Find where the given text appears and provide that cell's center as (X, Y) coordinate. 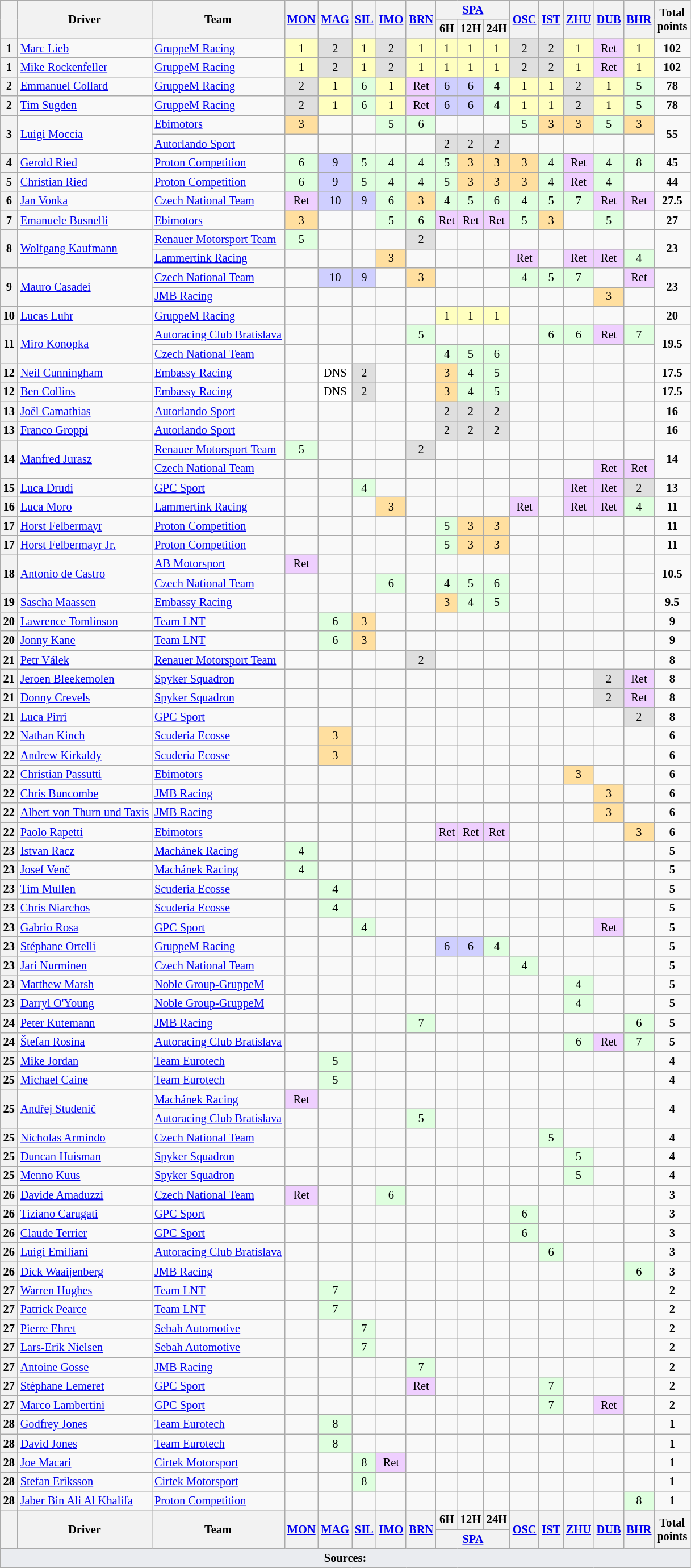
Jaber Bin Ali Al Khalifa (85, 1501)
Menno Kuus (85, 1176)
Luca Pirri (85, 717)
Tim Mullen (85, 889)
Wolfgang Kaufmann (85, 249)
Emmanuel Collard (85, 86)
Lawrence Tomlinson (85, 621)
Tiziano Carugati (85, 1214)
Josef Venč (85, 870)
Sources: (345, 1558)
Antonio de Castro (85, 574)
Nicholas Armindo (85, 1138)
Stéphane Lemeret (85, 1386)
Joël Camathias (85, 411)
Antoine Gosse (85, 1367)
9.5 (672, 603)
Dick Waaijenberg (85, 1272)
45 (672, 163)
Christian Passutti (85, 775)
Gerold Ried (85, 163)
Chris Buncombe (85, 793)
Tim Sugden (85, 106)
David Jones (85, 1444)
Sascha Maassen (85, 603)
Nathan Kinch (85, 736)
Stéphane Ortelli (85, 947)
55 (672, 134)
Mike Rockenfeller (85, 67)
Andrew Kirkaldy (85, 755)
Emanuele Busnelli (85, 220)
Jan Vonka (85, 201)
Christian Ried (85, 182)
Luca Moro (85, 507)
Luigi Moccia (85, 134)
Mauro Casadei (85, 287)
Jonny Kane (85, 641)
Donny Crevels (85, 698)
Jari Nurminen (85, 965)
19 (9, 603)
Petr Válek (85, 660)
Luca Drudi (85, 488)
Claude Terrier (85, 1233)
Michael Caine (85, 1080)
Darryl O'Young (85, 1003)
Miro Konopka (85, 344)
Warren Hughes (85, 1290)
Lucas Luhr (85, 316)
Stefan Eriksson (85, 1482)
Istvan Racz (85, 851)
Marco Lambertini (85, 1405)
Štefan Rosina (85, 1042)
Duncan Huisman (85, 1157)
Joe Macari (85, 1462)
15 (9, 488)
Pierre Ehret (85, 1329)
Luigi Emiliani (85, 1252)
44 (672, 182)
Paolo Rapetti (85, 832)
Horst Felbermayr Jr. (85, 545)
Lars-Erik Nielsen (85, 1348)
AB Motorsport (218, 564)
Albert von Thurn und Taxis (85, 813)
Mike Jordan (85, 1061)
Gabrio Rosa (85, 927)
Chris Niarchos (85, 908)
Neil Cunningham (85, 373)
27.5 (672, 201)
Ben Collins (85, 392)
Peter Kutemann (85, 1023)
Manfred Jurasz (85, 459)
Godfrey Jones (85, 1424)
Franco Groppi (85, 430)
Jeroen Bleekemolen (85, 679)
Matthew Marsh (85, 985)
10.5 (672, 574)
Horst Felbermayr (85, 526)
18 (9, 574)
Davide Amaduzzi (85, 1195)
Patrick Pearce (85, 1310)
Andřej Studenič (85, 1109)
Marc Lieb (85, 48)
19.5 (672, 344)
